Search for the cell housing the specified text and yield its [x, y] center coordinate. 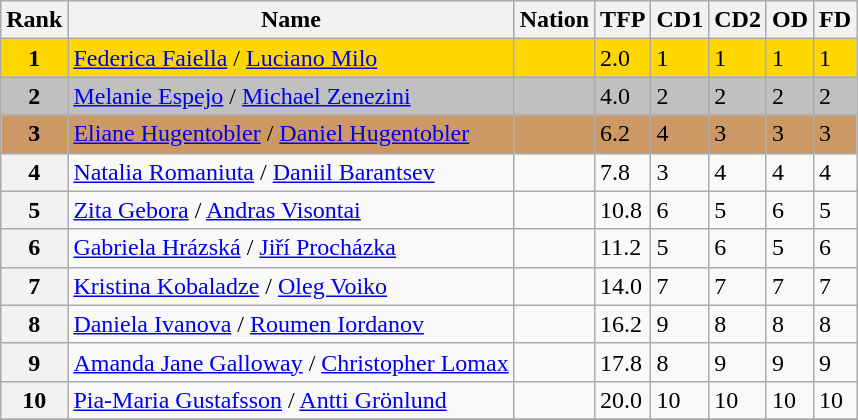
Name [291, 20]
16.2 [623, 324]
Daniela Ivanova / Roumen Iordanov [291, 324]
4.0 [623, 96]
Rank [34, 20]
6.2 [623, 134]
Amanda Jane Galloway / Christopher Lomax [291, 362]
TFP [623, 20]
20.0 [623, 400]
CD2 [738, 20]
17.8 [623, 362]
Natalia Romaniuta / Daniil Barantsev [291, 172]
14.0 [623, 286]
Eliane Hugentobler / Daniel Hugentobler [291, 134]
11.2 [623, 248]
Gabriela Hrázská / Jiří Procházka [291, 248]
Zita Gebora / Andras Visontai [291, 210]
Pia-Maria Gustafsson / Antti Grönlund [291, 400]
Melanie Espejo / Michael Zenezini [291, 96]
Federica Faiella / Luciano Milo [291, 58]
7.8 [623, 172]
FD [834, 20]
Kristina Kobaladze / Oleg Voiko [291, 286]
Nation [554, 20]
2.0 [623, 58]
CD1 [680, 20]
OD [790, 20]
10.8 [623, 210]
